Identify which cell holds the provided text, then report its (X, Y) central coordinate. 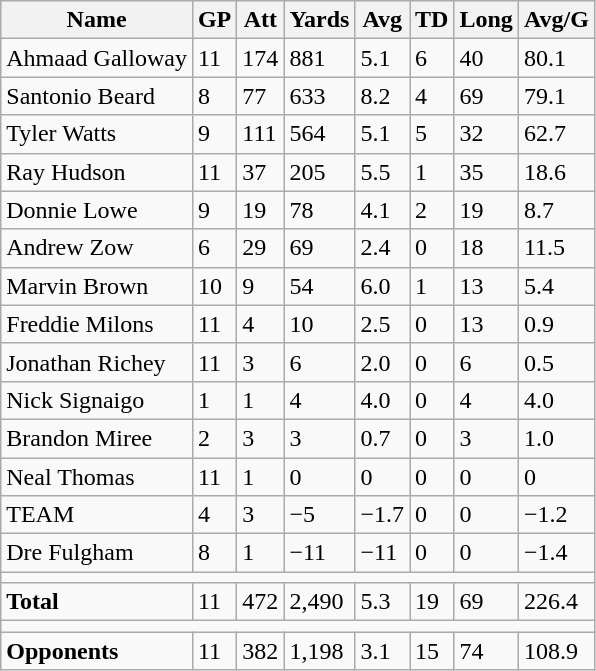
Att (260, 20)
564 (320, 134)
77 (260, 96)
Yards (320, 20)
−1.7 (382, 515)
0.9 (556, 324)
5 (432, 134)
62.7 (556, 134)
472 (260, 602)
Ray Hudson (97, 172)
1.0 (556, 438)
32 (486, 134)
GP (214, 20)
382 (260, 651)
11.5 (556, 248)
5.5 (382, 172)
174 (260, 58)
15 (432, 651)
Dre Fulgham (97, 553)
TD (432, 20)
78 (320, 210)
8.7 (556, 210)
Jonathan Richey (97, 362)
2.4 (382, 248)
633 (320, 96)
Opponents (97, 651)
4.1 (382, 210)
35 (486, 172)
74 (486, 651)
2.5 (382, 324)
8.2 (382, 96)
40 (486, 58)
54 (320, 286)
TEAM (97, 515)
Neal Thomas (97, 477)
Freddie Milons (97, 324)
2,490 (320, 602)
5.4 (556, 286)
80.1 (556, 58)
−5 (320, 515)
Avg (382, 20)
18.6 (556, 172)
6.0 (382, 286)
Avg/G (556, 20)
29 (260, 248)
1,198 (320, 651)
226.4 (556, 602)
Name (97, 20)
0.5 (556, 362)
Donnie Lowe (97, 210)
37 (260, 172)
−1.2 (556, 515)
5.3 (382, 602)
−1.4 (556, 553)
3.1 (382, 651)
111 (260, 134)
Ahmaad Galloway (97, 58)
205 (320, 172)
18 (486, 248)
Brandon Miree (97, 438)
108.9 (556, 651)
Marvin Brown (97, 286)
Long (486, 20)
Andrew Zow (97, 248)
Total (97, 602)
Nick Signaigo (97, 400)
Tyler Watts (97, 134)
881 (320, 58)
Santonio Beard (97, 96)
79.1 (556, 96)
2.0 (382, 362)
0.7 (382, 438)
